Locate the cell with the specified text and output its (x, y) center coordinate. 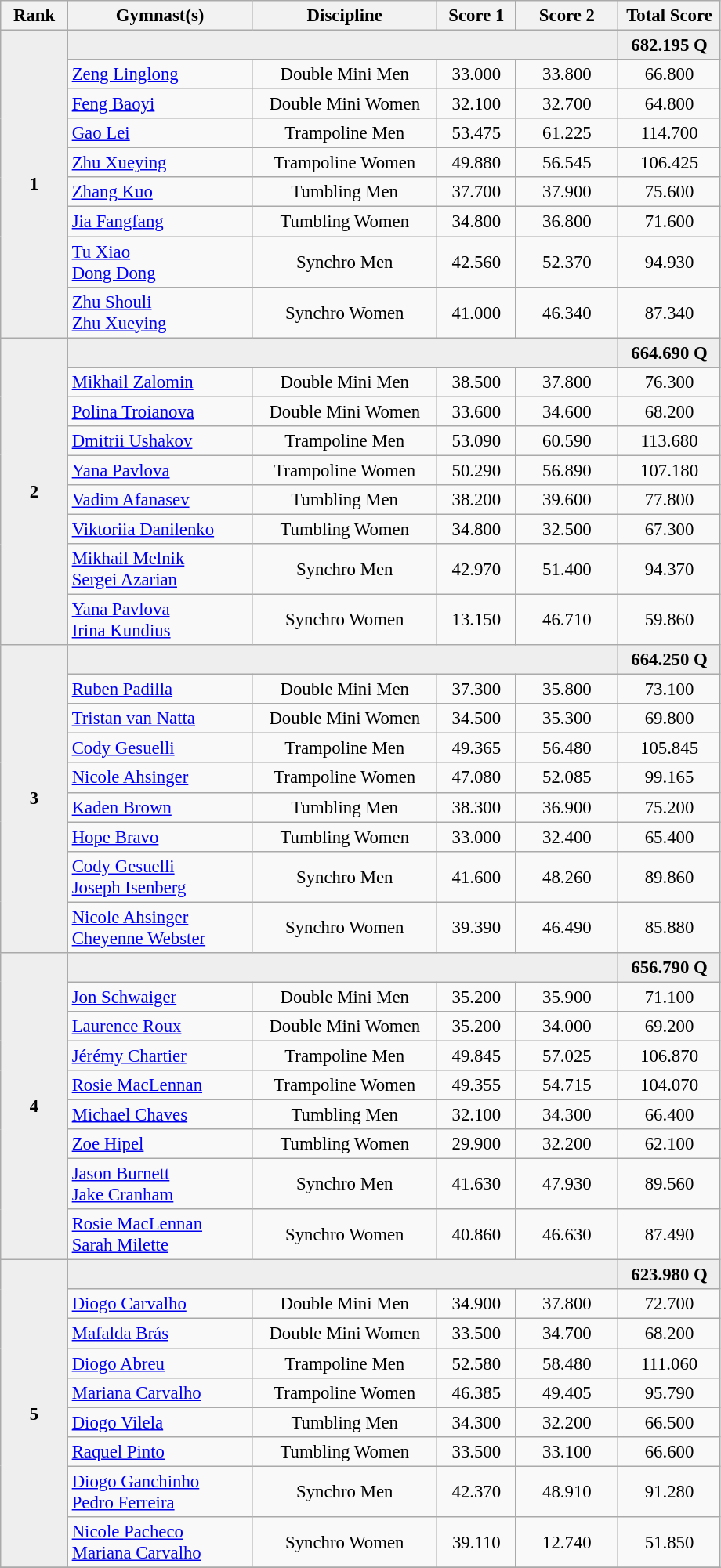
46.490 (567, 928)
656.790 Q (669, 968)
49.405 (567, 1392)
Hope Bravo (160, 837)
85.880 (669, 928)
107.180 (669, 470)
Polina Troianova (160, 411)
56.545 (567, 163)
13.150 (476, 621)
33.800 (567, 74)
Jérémy Chartier (160, 1056)
Jia Fangfang (160, 222)
Total Score (669, 16)
51.400 (567, 569)
58.480 (567, 1363)
67.300 (669, 529)
34.900 (476, 1305)
111.060 (669, 1363)
36.800 (567, 222)
89.560 (669, 1185)
38.300 (476, 807)
Mafalda Brás (160, 1334)
35.800 (567, 690)
62.100 (669, 1144)
682.195 Q (669, 45)
Ruben Padilla (160, 690)
Vadim Afanasev (160, 500)
52.580 (476, 1363)
Viktoriia Danilenko (160, 529)
56.890 (567, 470)
Dmitrii Ushakov (160, 441)
Raquel Pinto (160, 1451)
Zhu Xueying (160, 163)
37.700 (476, 192)
53.090 (476, 441)
4 (34, 1106)
48.260 (567, 876)
Yana Pavlova (160, 470)
105.845 (669, 748)
91.280 (669, 1492)
69.800 (669, 719)
Mikhail Melnik Sergei Azarian (160, 569)
Diogo Carvalho (160, 1305)
2 (34, 491)
52.085 (567, 778)
42.970 (476, 569)
69.200 (669, 1027)
71.100 (669, 997)
104.070 (669, 1085)
Gymnast(s) (160, 16)
Mikhail Zalomin (160, 382)
37.900 (567, 192)
Zhang Kuo (160, 192)
87.340 (669, 312)
664.690 Q (669, 353)
Yana Pavlova Irina Kundius (160, 621)
113.680 (669, 441)
34.500 (476, 719)
38.200 (476, 500)
Tu Xiao Dong Dong (160, 262)
Laurence Roux (160, 1027)
76.300 (669, 382)
Jason Burnett Jake Cranham (160, 1185)
Rosie MacLennan (160, 1085)
75.600 (669, 192)
Rank (34, 16)
59.860 (669, 621)
66.500 (669, 1422)
3 (34, 798)
Cody Gesuelli (160, 748)
39.390 (476, 928)
66.600 (669, 1451)
53.475 (476, 133)
49.845 (476, 1056)
Diogo Ganchinho Pedro Ferreira (160, 1492)
34.700 (567, 1334)
114.700 (669, 133)
41.000 (476, 312)
99.165 (669, 778)
106.870 (669, 1056)
Diogo Vilela (160, 1422)
106.425 (669, 163)
5 (34, 1414)
54.715 (567, 1085)
33.100 (567, 1451)
Tristan van Natta (160, 719)
46.630 (567, 1235)
47.930 (567, 1185)
61.225 (567, 133)
64.800 (669, 104)
Michael Chaves (160, 1115)
1 (34, 184)
47.080 (476, 778)
73.100 (669, 690)
37.300 (476, 690)
49.880 (476, 163)
95.790 (669, 1392)
65.400 (669, 837)
94.930 (669, 262)
46.340 (567, 312)
664.250 Q (669, 660)
52.370 (567, 262)
42.560 (476, 262)
87.490 (669, 1235)
42.370 (476, 1492)
Zhu Shouli Zhu Xueying (160, 312)
Nicole Ahsinger Cheyenne Webster (160, 928)
34.000 (567, 1027)
50.290 (476, 470)
Jon Schwaiger (160, 997)
94.370 (669, 569)
32.700 (567, 104)
Rosie MacLennan Sarah Milette (160, 1235)
Cody Gesuelli Joseph Isenberg (160, 876)
77.800 (669, 500)
41.600 (476, 876)
32.400 (567, 837)
72.700 (669, 1305)
39.600 (567, 500)
Nicole Ahsinger (160, 778)
29.900 (476, 1144)
46.385 (476, 1392)
Discipline (345, 16)
33.600 (476, 411)
36.900 (567, 807)
34.600 (567, 411)
46.710 (567, 621)
49.365 (476, 748)
89.860 (669, 876)
Gao Lei (160, 133)
75.200 (669, 807)
71.600 (669, 222)
48.910 (567, 1492)
51.850 (669, 1542)
60.590 (567, 441)
Zoe Hipel (160, 1144)
Zeng Linglong (160, 74)
Mariana Carvalho (160, 1392)
56.480 (567, 748)
38.500 (476, 382)
12.740 (567, 1542)
40.860 (476, 1235)
49.355 (476, 1085)
Nicole Pacheco Mariana Carvalho (160, 1542)
41.630 (476, 1185)
35.300 (567, 719)
35.900 (567, 997)
39.110 (476, 1542)
Feng Baoyi (160, 104)
Score 2 (567, 16)
Score 1 (476, 16)
66.800 (669, 74)
Kaden Brown (160, 807)
Diogo Abreu (160, 1363)
66.400 (669, 1115)
32.500 (567, 529)
623.980 Q (669, 1275)
57.025 (567, 1056)
